Extract the (X, Y) coordinate from the center of the cell holding the provided text.  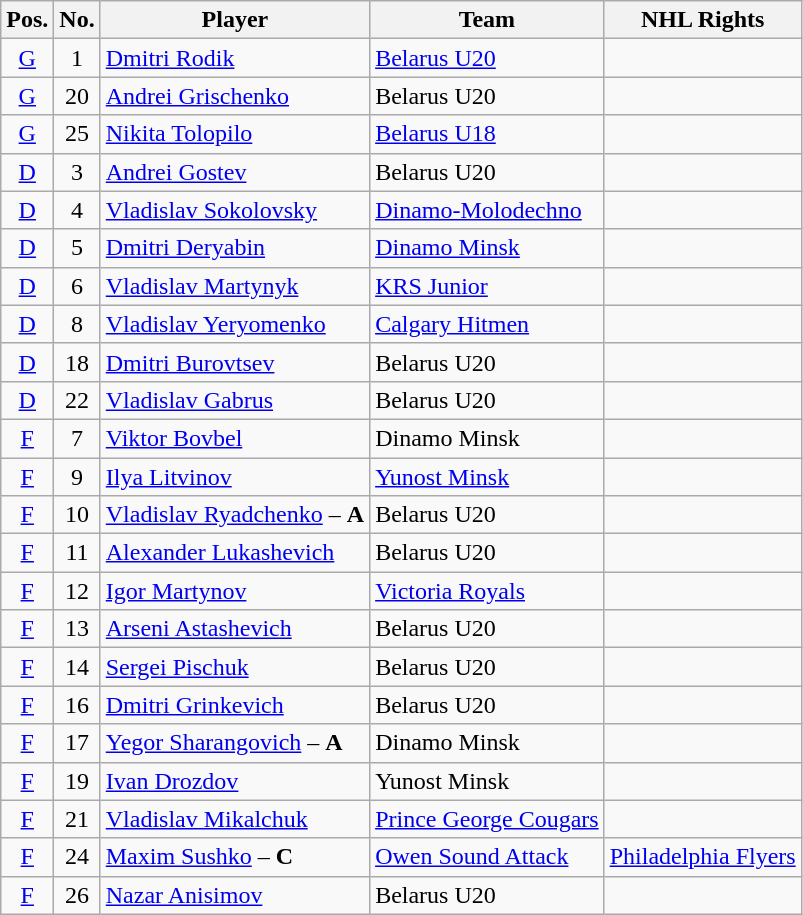
14 (77, 667)
Dmitri Rodik (234, 58)
Andrei Grischenko (234, 96)
Vladislav Martynyk (234, 286)
Dmitri Burovtsev (234, 362)
Maxim Sushko – C (234, 857)
Ivan Drozdov (234, 781)
12 (77, 591)
Nazar Anisimov (234, 895)
16 (77, 705)
20 (77, 96)
Dmitri Grinkevich (234, 705)
Nikita Tolopilo (234, 134)
Dinamo-Molodechno (488, 210)
Yegor Sharangovich – A (234, 743)
Calgary Hitmen (488, 324)
9 (77, 477)
Pos. (28, 20)
Team (488, 20)
Vladislav Ryadchenko – A (234, 515)
11 (77, 553)
No. (77, 20)
5 (77, 248)
Player (234, 20)
Vladislav Mikalchuk (234, 819)
1 (77, 58)
Ilya Litvinov (234, 477)
Vladislav Gabrus (234, 400)
NHL Rights (702, 20)
6 (77, 286)
Victoria Royals (488, 591)
22 (77, 400)
Dmitri Deryabin (234, 248)
Viktor Bovbel (234, 438)
7 (77, 438)
Igor Martynov (234, 591)
18 (77, 362)
26 (77, 895)
Belarus U18 (488, 134)
17 (77, 743)
8 (77, 324)
3 (77, 172)
13 (77, 629)
Vladislav Sokolovsky (234, 210)
KRS Junior (488, 286)
Andrei Gostev (234, 172)
Alexander Lukashevich (234, 553)
25 (77, 134)
10 (77, 515)
Prince George Cougars (488, 819)
4 (77, 210)
21 (77, 819)
19 (77, 781)
Arseni Astashevich (234, 629)
Vladislav Yeryomenko (234, 324)
Philadelphia Flyers (702, 857)
24 (77, 857)
Sergei Pischuk (234, 667)
Owen Sound Attack (488, 857)
